Capture the cell that displays the provided text and extract its (x, y) central coordinate. 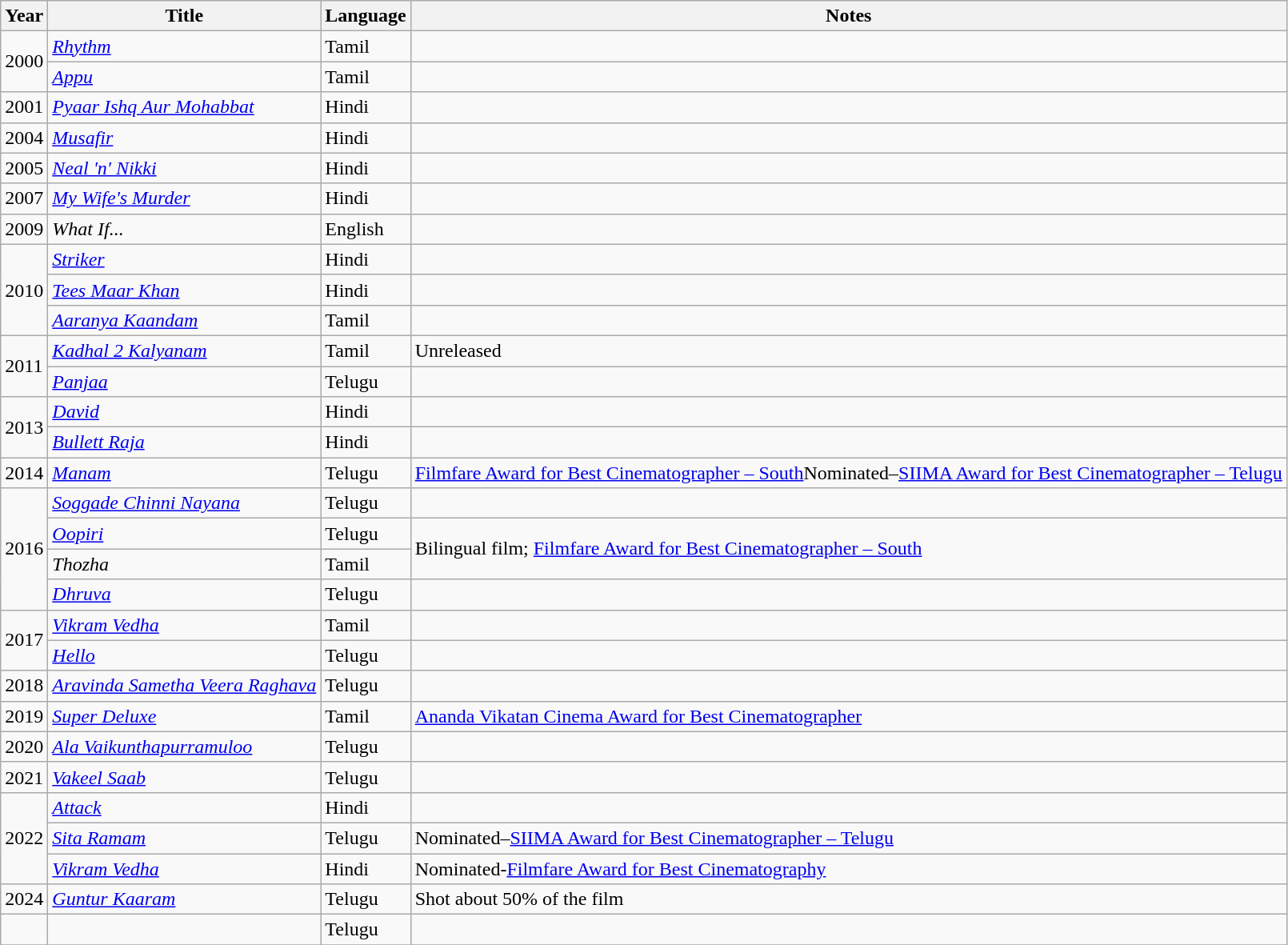
Bilingual film; Filmfare Award for Best Cinematographer – South (848, 549)
2021 (24, 777)
Year (24, 16)
2019 (24, 716)
Aaranya Kaandam (184, 320)
2011 (24, 366)
Sita Ramam (184, 838)
Tees Maar Khan (184, 290)
2007 (24, 198)
Rhythm (184, 46)
What If... (184, 229)
2013 (24, 427)
2018 (24, 686)
Manam (184, 473)
2009 (24, 229)
Neal 'n' Nikki (184, 168)
Striker (184, 259)
Notes (848, 16)
Title (184, 16)
Panjaa (184, 382)
2022 (24, 838)
Ala Vaikunthapurramuloo (184, 747)
2004 (24, 138)
Appu (184, 77)
Kadhal 2 Kalyanam (184, 350)
2001 (24, 107)
Vakeel Saab (184, 777)
Filmfare Award for Best Cinematographer – SouthNominated–SIIMA Award for Best Cinematographer – Telugu (848, 473)
2020 (24, 747)
2017 (24, 640)
Soggade Chinni Nayana (184, 503)
2000 (24, 62)
2010 (24, 290)
Super Deluxe (184, 716)
My Wife's Murder (184, 198)
Pyaar Ishq Aur Mohabbat (184, 107)
Hello (184, 655)
Attack (184, 807)
Aravinda Sametha Veera Raghava (184, 686)
2024 (24, 899)
Oopiri (184, 534)
Dhruva (184, 595)
2016 (24, 549)
2014 (24, 473)
Ananda Vikatan Cinema Award for Best Cinematographer (848, 716)
David (184, 412)
2005 (24, 168)
Language (366, 16)
Unreleased (848, 350)
English (366, 229)
Bullett Raja (184, 442)
Shot about 50% of the film (848, 899)
Guntur Kaaram (184, 899)
Nominated–SIIMA Award for Best Cinematographer – Telugu (848, 838)
Nominated-Filmfare Award for Best Cinematography (848, 868)
Thozha (184, 564)
Musafir (184, 138)
